For the text-containing cell, return its midpoint in (x, y) coordinate format. 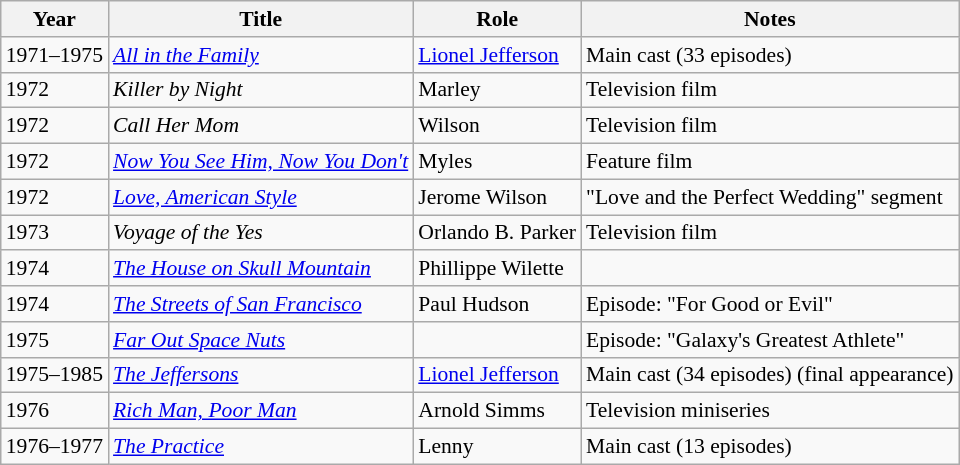
Notes (770, 19)
All in the Family (260, 55)
Episode: "Galaxy's Greatest Athlete" (770, 340)
1971–1975 (54, 55)
Call Her Mom (260, 126)
Wilson (497, 126)
Year (54, 19)
Now You See Him, Now You Don't (260, 162)
"Love and the Perfect Wedding" segment (770, 197)
Paul Hudson (497, 304)
1975–1985 (54, 375)
Lenny (497, 447)
Phillippe Wilette (497, 269)
Title (260, 19)
Jerome Wilson (497, 197)
Rich Man, Poor Man (260, 411)
Killer by Night (260, 90)
Main cast (13 episodes) (770, 447)
1975 (54, 340)
Main cast (34 episodes) (final appearance) (770, 375)
The Streets of San Francisco (260, 304)
Main cast (33 episodes) (770, 55)
The Practice (260, 447)
Arnold Simms (497, 411)
1976 (54, 411)
Role (497, 19)
The House on Skull Mountain (260, 269)
The Jeffersons (260, 375)
Feature film (770, 162)
1976–1977 (54, 447)
1973 (54, 233)
Voyage of the Yes (260, 233)
Orlando B. Parker (497, 233)
Marley (497, 90)
Television miniseries (770, 411)
Episode: "For Good or Evil" (770, 304)
Love, American Style (260, 197)
Myles (497, 162)
Far Out Space Nuts (260, 340)
